Extract the [X, Y] coordinate from the center of the cell holding the provided text.  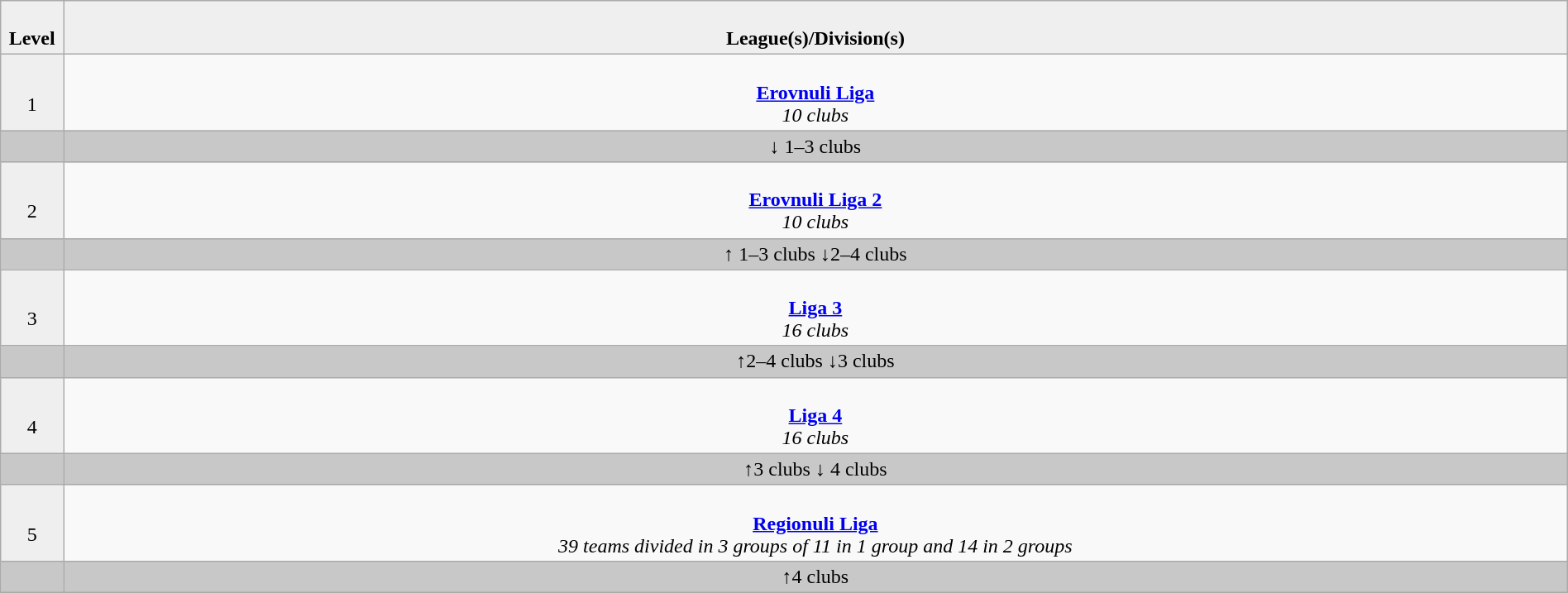
Liga 3 16 clubs [815, 308]
↑2–4 clubs ↓3 clubs [815, 361]
Regionuli Liga 39 teams divided in 3 groups of 11 in 1 group and 14 in 2 groups [815, 523]
4 [32, 415]
Level [32, 28]
Erovnuli Liga 10 clubs [815, 93]
↓ 1–3 clubs [815, 146]
Liga 4 16 clubs [815, 415]
2 [32, 200]
League(s)/Division(s) [815, 28]
3 [32, 308]
↑4 clubs [815, 576]
↑3 clubs ↓ 4 clubs [815, 469]
Erovnuli Liga 2 10 clubs [815, 200]
5 [32, 523]
1 [32, 93]
↑ 1–3 clubs ↓2–4 clubs [815, 254]
